Output the [X, Y] coordinate of the center of the cell containing the given text.  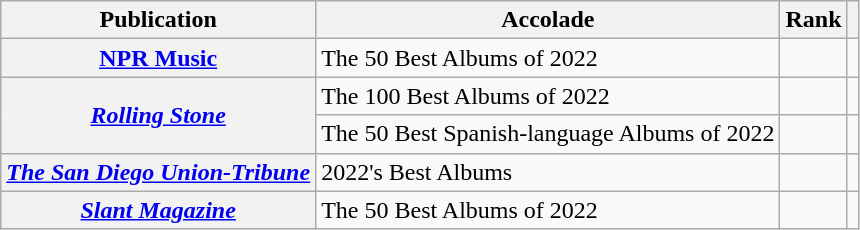
Publication [158, 20]
NPR Music [158, 58]
2022's Best Albums [548, 172]
Slant Magazine [158, 210]
The 100 Best Albums of 2022 [548, 96]
The San Diego Union-Tribune [158, 172]
Accolade [548, 20]
Rank [814, 20]
Rolling Stone [158, 115]
The 50 Best Spanish-language Albums of 2022 [548, 134]
